Find where the given text appears and provide that cell's center as (X, Y) coordinate. 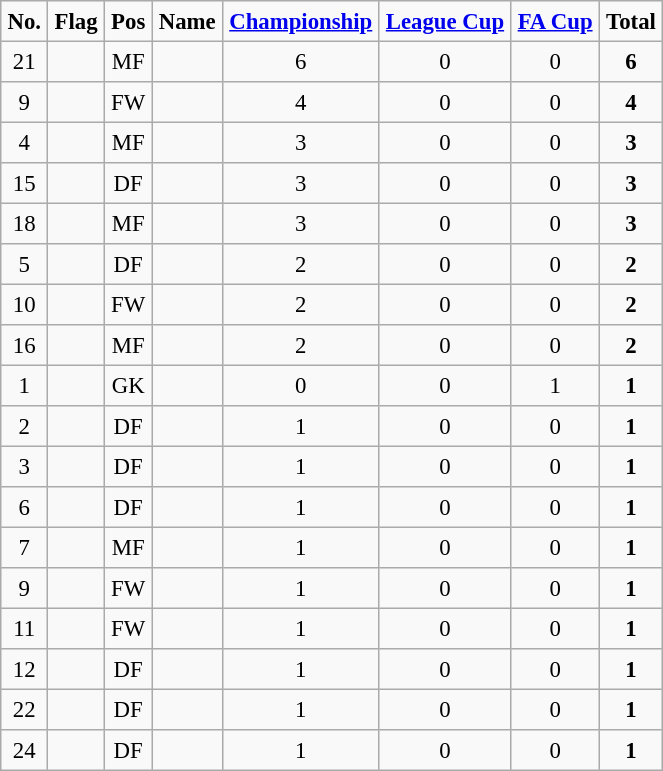
Championship (300, 21)
GK (128, 385)
Total (630, 21)
Flag (76, 21)
21 (24, 61)
Pos (128, 21)
16 (24, 345)
Name (187, 21)
FA Cup (555, 21)
5 (24, 264)
7 (24, 547)
League Cup (445, 21)
11 (24, 628)
24 (24, 750)
22 (24, 709)
15 (24, 183)
No. (24, 21)
18 (24, 223)
12 (24, 669)
10 (24, 304)
